Scan for the cell matching the given text and deliver its [x, y] coordinate at center. 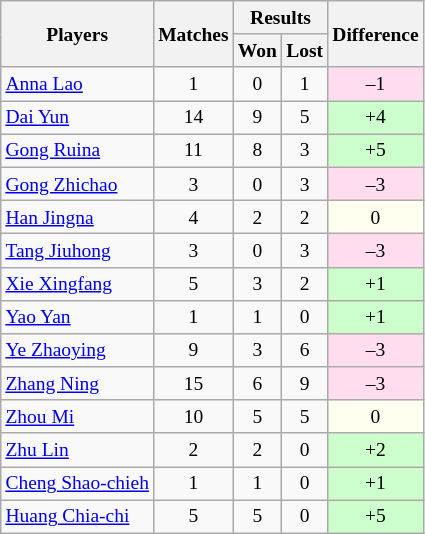
4 [194, 216]
Gong Ruina [78, 150]
11 [194, 150]
Xie Xingfang [78, 284]
Dai Yun [78, 118]
Zhang Ning [78, 384]
Lost [305, 50]
Yao Yan [78, 316]
Anna Lao [78, 84]
Zhou Mi [78, 416]
Won [257, 50]
Tang Jiuhong [78, 250]
8 [257, 150]
15 [194, 384]
Cheng Shao-chieh [78, 484]
Players [78, 34]
Matches [194, 34]
Gong Zhichao [78, 184]
Results [280, 18]
Ye Zhaoying [78, 350]
Difference [376, 34]
Zhu Lin [78, 450]
+4 [376, 118]
10 [194, 416]
–1 [376, 84]
Huang Chia-chi [78, 516]
Han Jingna [78, 216]
14 [194, 118]
+2 [376, 450]
